Search for the cell housing the specified text and yield its [X, Y] center coordinate. 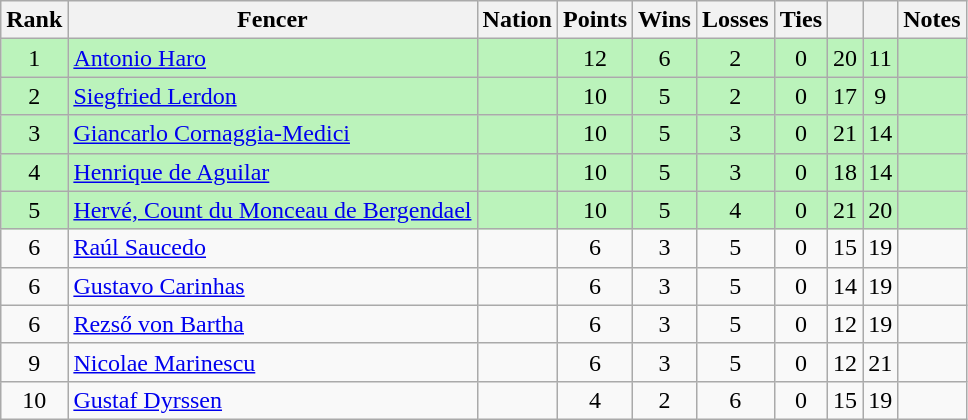
Points [594, 20]
11 [880, 58]
Nicolae Marinescu [272, 362]
Gustavo Carinhas [272, 286]
18 [846, 172]
Hervé, Count du Monceau de Bergendael [272, 210]
Nation [517, 20]
Rank [34, 20]
Gustaf Dyrssen [272, 400]
Giancarlo Cornaggia-Medici [272, 134]
Ties [800, 20]
Antonio Haro [272, 58]
Siegfried Lerdon [272, 96]
Fencer [272, 20]
1 [34, 58]
Wins [665, 20]
Notes [932, 20]
Losses [735, 20]
Henrique de Aguilar [272, 172]
17 [846, 96]
Rezső von Bartha [272, 324]
Raúl Saucedo [272, 248]
